Return [x, y] of the center of cell containing provided text 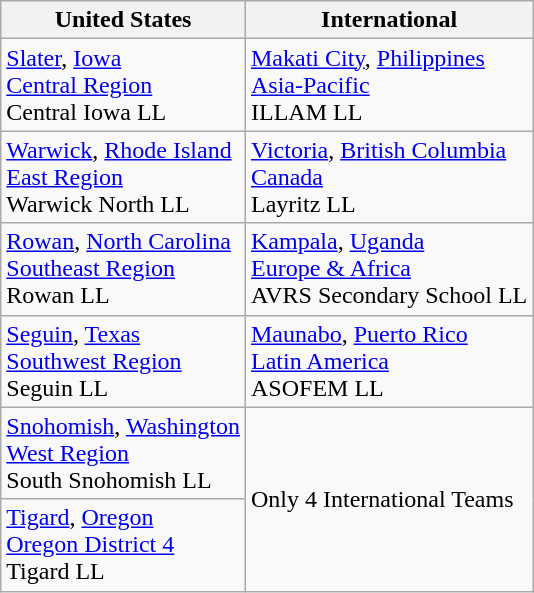
United States [124, 20]
Snohomish, Washington West Region South Snohomish LL [124, 453]
Victoria, British Columbia Canada Layritz LL [388, 177]
Only 4 International Teams [388, 499]
Makati City, Philippines Asia-Pacific ILLAM LL [388, 85]
Seguin, Texas Southwest Region Seguin LL [124, 361]
Kampala, Uganda Europe & Africa AVRS Secondary School LL [388, 269]
Warwick, Rhode Island East Region Warwick North LL [124, 177]
Maunabo, Puerto Rico Latin America ASOFEM LL [388, 361]
International [388, 20]
Rowan, North Carolina Southeast Region Rowan LL [124, 269]
Tigard, Oregon Oregon District 4 Tigard LL [124, 545]
Slater, Iowa Central Region Central Iowa LL [124, 85]
